Pinpoint the cell where the given text exists, returning its (X, Y) midpoint coordinate. 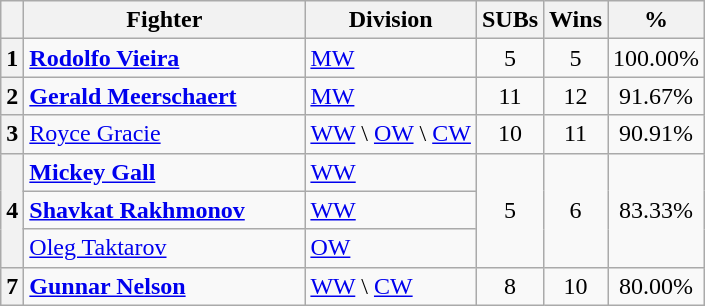
Wins (576, 20)
80.00% (656, 286)
SUBs (510, 20)
Shavkat Rakhmonov (164, 210)
Mickey Gall (164, 172)
4 (12, 210)
Fighter (164, 20)
83.33% (656, 210)
12 (576, 96)
2 (12, 96)
Rodolfo Vieira (164, 58)
8 (510, 286)
90.91% (656, 134)
% (656, 20)
6 (576, 210)
100.00% (656, 58)
Royce Gracie (164, 134)
Gerald Meerschaert (164, 96)
3 (12, 134)
7 (12, 286)
WW \ OW \ CW (391, 134)
Gunnar Nelson (164, 286)
Division (391, 20)
WW \ CW (391, 286)
Oleg Taktarov (164, 248)
91.67% (656, 96)
OW (391, 248)
1 (12, 58)
